Determine the [X, Y] coordinate at the center of the cell enclosing the given text.  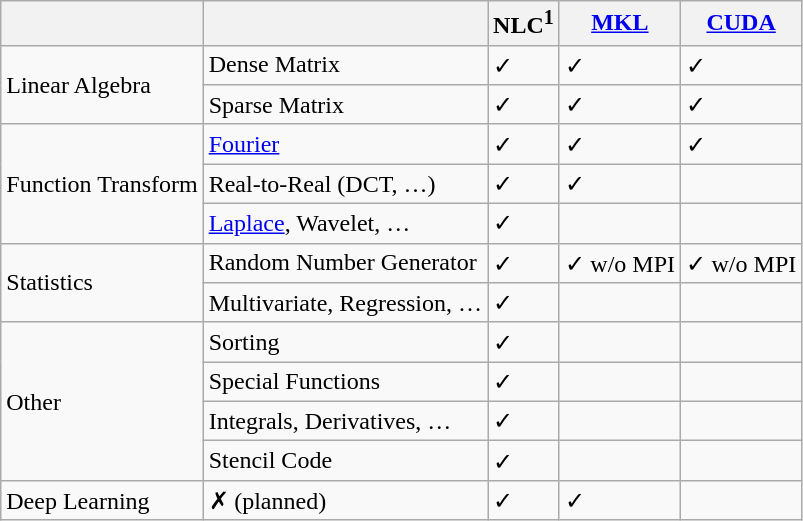
Random Number Generator [345, 263]
Statistics [102, 282]
Other [102, 401]
✗ (planned) [345, 500]
Special Functions [345, 382]
NLC1 [524, 24]
CUDA [742, 24]
Linear Algebra [102, 84]
Function Transform [102, 184]
Sorting [345, 342]
Laplace, Wavelet, … [345, 224]
Real-to-Real (DCT, …) [345, 184]
MKL [620, 24]
Dense Matrix [345, 65]
Integrals, Derivatives, … [345, 421]
Multivariate, Regression, … [345, 303]
Stencil Code [345, 461]
Sparse Matrix [345, 105]
Deep Learning [102, 500]
Fourier [345, 144]
